Locate the cell with the specified text and output its (x, y) center coordinate. 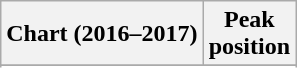
Peak position (249, 34)
Chart (2016–2017) (102, 34)
